Detect which cell encompasses the target text, then output its [x, y] center coordinate. 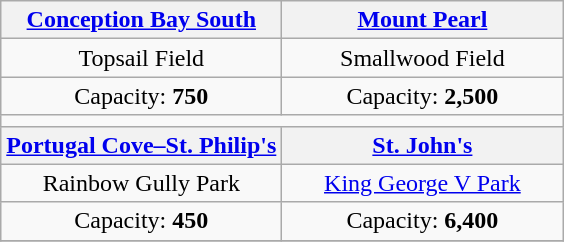
King George V Park [422, 183]
Capacity: 450 [142, 221]
Portugal Cove–St. Philip's [142, 145]
Capacity: 6,400 [422, 221]
Smallwood Field [422, 58]
Capacity: 2,500 [422, 96]
Capacity: 750 [142, 96]
Rainbow Gully Park [142, 183]
Conception Bay South [142, 20]
Topsail Field [142, 58]
St. John's [422, 145]
Mount Pearl [422, 20]
